From the cell containing the given text, extract its center point as (x, y) coordinate. 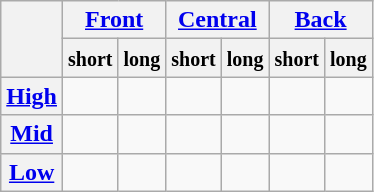
Central (218, 20)
Low (32, 172)
Back (320, 20)
Front (114, 20)
High (32, 96)
Mid (32, 134)
